Detect which cell encompasses the target text, then output its [x, y] center coordinate. 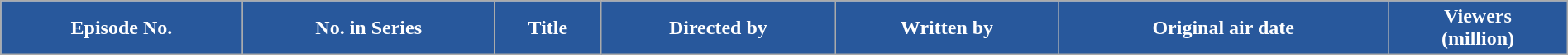
Original air date [1224, 28]
No. in Series [369, 28]
Episode No. [122, 28]
Directed by [718, 28]
Written by [946, 28]
Title [547, 28]
Viewers(million) [1479, 28]
